Identify which cell holds the provided text, then report its (x, y) central coordinate. 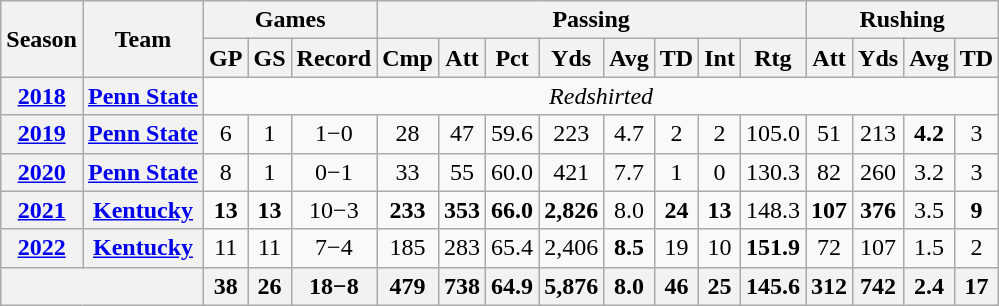
24 (676, 210)
185 (408, 248)
148.3 (772, 210)
2020 (42, 172)
Games (290, 20)
82 (830, 172)
38 (226, 286)
Passing (592, 20)
GS (270, 58)
18−8 (334, 286)
47 (462, 134)
Team (142, 39)
0 (720, 172)
65.4 (512, 248)
421 (572, 172)
283 (462, 248)
2022 (42, 248)
0−1 (334, 172)
145.6 (772, 286)
28 (408, 134)
213 (878, 134)
19 (676, 248)
2,826 (572, 210)
130.3 (772, 172)
17 (976, 286)
151.9 (772, 248)
2019 (42, 134)
26 (270, 286)
9 (976, 210)
1−0 (334, 134)
46 (676, 286)
72 (830, 248)
33 (408, 172)
479 (408, 286)
2018 (42, 96)
10−3 (334, 210)
66.0 (512, 210)
51 (830, 134)
Int (720, 58)
55 (462, 172)
3.5 (930, 210)
Record (334, 58)
376 (878, 210)
Rtg (772, 58)
59.6 (512, 134)
353 (462, 210)
105.0 (772, 134)
64.9 (512, 286)
312 (830, 286)
10 (720, 248)
8 (226, 172)
Season (42, 39)
4.2 (930, 134)
60.0 (512, 172)
3.2 (930, 172)
Cmp (408, 58)
GP (226, 58)
Rushing (902, 20)
5,876 (572, 286)
260 (878, 172)
233 (408, 210)
2021 (42, 210)
4.7 (630, 134)
1.5 (930, 248)
738 (462, 286)
8.5 (630, 248)
223 (572, 134)
Redshirted (602, 96)
7.7 (630, 172)
2,406 (572, 248)
7−4 (334, 248)
742 (878, 286)
2.4 (930, 286)
25 (720, 286)
Pct (512, 58)
6 (226, 134)
